Provide the (X, Y) coordinate of the cell's center where the given text is located.  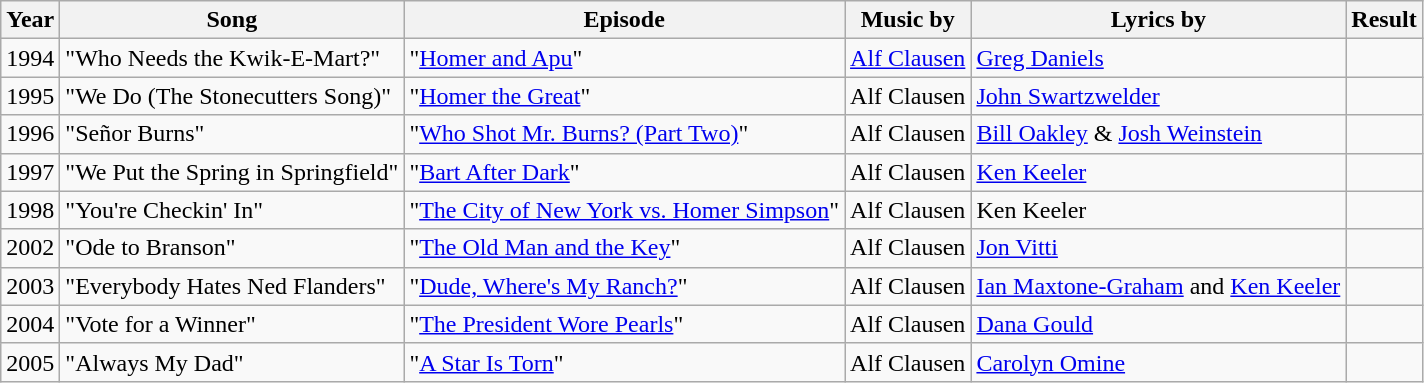
"You're Checkin' In" (232, 210)
"Dude, Where's My Ranch?" (624, 286)
1995 (30, 96)
Dana Gould (1158, 324)
"Always My Dad" (232, 362)
Bill Oakley & Josh Weinstein (1158, 134)
"Señor Burns" (232, 134)
2005 (30, 362)
"Ode to Branson" (232, 248)
Ian Maxtone-Graham and Ken Keeler (1158, 286)
2004 (30, 324)
Jon Vitti (1158, 248)
"A Star Is Torn" (624, 362)
"Who Shot Mr. Burns? (Part Two)" (624, 134)
Lyrics by (1158, 20)
"Vote for a Winner" (232, 324)
"We Do (The Stonecutters Song)" (232, 96)
"Homer and Apu" (624, 58)
"We Put the Spring in Springfield" (232, 172)
1997 (30, 172)
Song (232, 20)
Episode (624, 20)
Year (30, 20)
2003 (30, 286)
"The Old Man and the Key" (624, 248)
1994 (30, 58)
1998 (30, 210)
"The City of New York vs. Homer Simpson" (624, 210)
"Homer the Great" (624, 96)
2002 (30, 248)
Music by (908, 20)
Result (1384, 20)
"Who Needs the Kwik-E-Mart?" (232, 58)
"Everybody Hates Ned Flanders" (232, 286)
Carolyn Omine (1158, 362)
"Bart After Dark" (624, 172)
Greg Daniels (1158, 58)
John Swartzwelder (1158, 96)
"The President Wore Pearls" (624, 324)
1996 (30, 134)
